Capture the cell that displays the provided text and extract its [x, y] central coordinate. 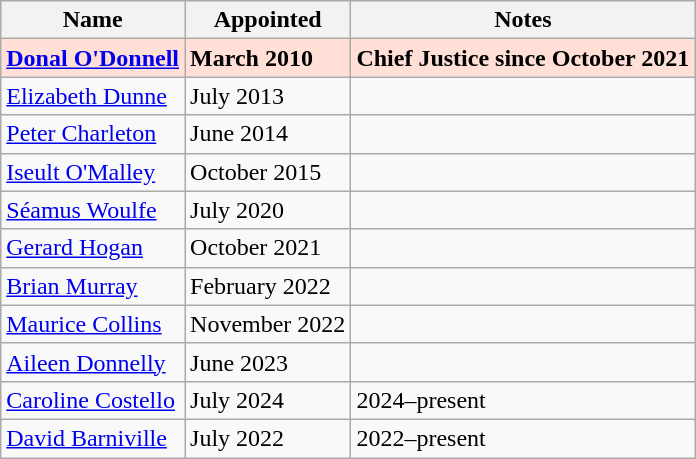
November 2022 [268, 324]
Name [93, 20]
July 2024 [268, 400]
October 2015 [268, 172]
Maurice Collins [93, 324]
June 2014 [268, 134]
July 2020 [268, 210]
Appointed [268, 20]
Elizabeth Dunne [93, 96]
July 2022 [268, 438]
David Barniville [93, 438]
Caroline Costello [93, 400]
July 2013 [268, 96]
Brian Murray [93, 286]
Peter Charleton [93, 134]
Gerard Hogan [93, 248]
February 2022 [268, 286]
Aileen Donnelly [93, 362]
Donal O'Donnell [93, 58]
2022–present [523, 438]
Notes [523, 20]
March 2010 [268, 58]
October 2021 [268, 248]
June 2023 [268, 362]
Iseult O'Malley [93, 172]
Séamus Woulfe [93, 210]
2024–present [523, 400]
Chief Justice since October 2021 [523, 58]
